Locate the cell with the specified text and output its [x, y] center coordinate. 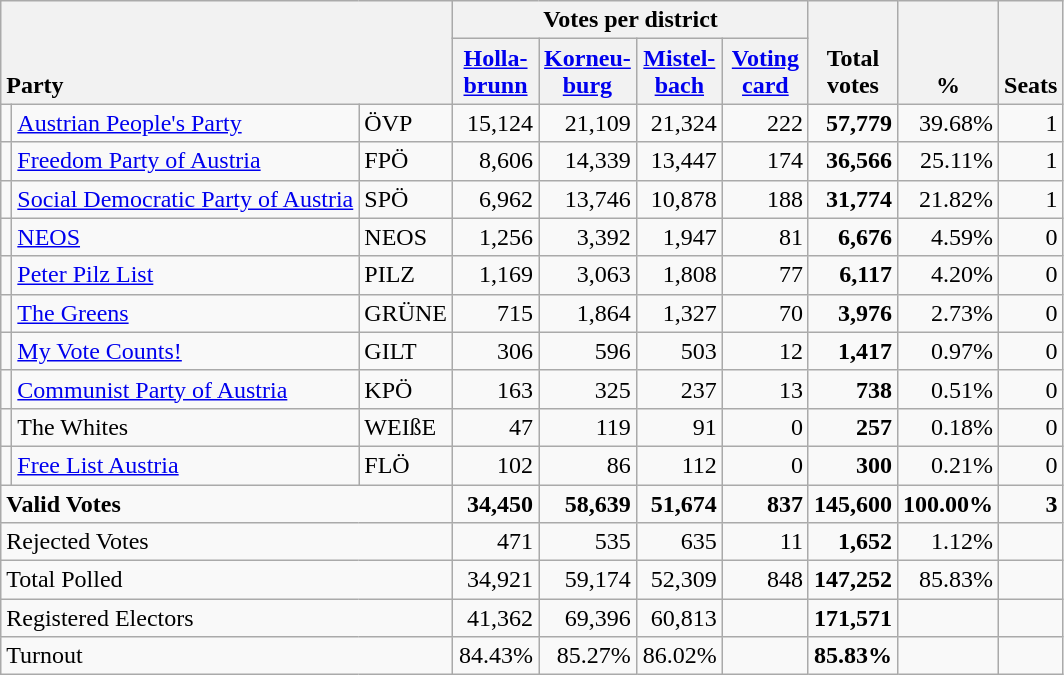
4.20% [948, 275]
Seats [1031, 52]
Totalvotes [852, 52]
112 [679, 465]
738 [852, 389]
Registered Electors [227, 618]
147,252 [852, 580]
325 [588, 389]
1.12% [948, 542]
237 [679, 389]
3,392 [588, 237]
Turnout [227, 656]
47 [496, 427]
My Vote Counts! [186, 351]
3,976 [852, 313]
WEIßE [406, 427]
91 [679, 427]
PILZ [406, 275]
4.59% [948, 237]
57,779 [852, 123]
8,606 [496, 161]
31,774 [852, 199]
25.11% [948, 161]
6,962 [496, 199]
39.68% [948, 123]
1,864 [588, 313]
174 [765, 161]
11 [765, 542]
0.21% [948, 465]
Rejected Votes [227, 542]
0.51% [948, 389]
21,109 [588, 123]
Holla-brunn [496, 72]
The Greens [186, 313]
0.97% [948, 351]
84.43% [496, 656]
102 [496, 465]
1,169 [496, 275]
34,921 [496, 580]
FPÖ [406, 161]
Votingcard [765, 72]
21,324 [679, 123]
Freedom Party of Austria [186, 161]
77 [765, 275]
715 [496, 313]
848 [765, 580]
6,676 [852, 237]
471 [496, 542]
% [948, 52]
503 [679, 351]
300 [852, 465]
Korneu-burg [588, 72]
59,174 [588, 580]
The Whites [186, 427]
Votes per district [631, 20]
837 [765, 503]
51,674 [679, 503]
188 [765, 199]
635 [679, 542]
163 [496, 389]
60,813 [679, 618]
KPÖ [406, 389]
257 [852, 427]
3 [1031, 503]
1,327 [679, 313]
1,256 [496, 237]
1,417 [852, 351]
Free List Austria [186, 465]
13 [765, 389]
Austrian People's Party [186, 123]
1,808 [679, 275]
GILT [406, 351]
13,447 [679, 161]
6,117 [852, 275]
Peter Pilz List [186, 275]
Total Polled [227, 580]
1,947 [679, 237]
86.02% [679, 656]
119 [588, 427]
13,746 [588, 199]
52,309 [679, 580]
3,063 [588, 275]
Communist Party of Austria [186, 389]
15,124 [496, 123]
85.27% [588, 656]
535 [588, 542]
12 [765, 351]
69,396 [588, 618]
171,571 [852, 618]
Party [227, 52]
41,362 [496, 618]
Valid Votes [227, 503]
21.82% [948, 199]
Social Democratic Party of Austria [186, 199]
FLÖ [406, 465]
1,652 [852, 542]
596 [588, 351]
14,339 [588, 161]
81 [765, 237]
ÖVP [406, 123]
10,878 [679, 199]
36,566 [852, 161]
100.00% [948, 503]
58,639 [588, 503]
70 [765, 313]
GRÜNE [406, 313]
86 [588, 465]
145,600 [852, 503]
2.73% [948, 313]
0.18% [948, 427]
34,450 [496, 503]
SPÖ [406, 199]
222 [765, 123]
Mistel-bach [679, 72]
306 [496, 351]
